Detect which cell encompasses the target text, then output its [x, y] center coordinate. 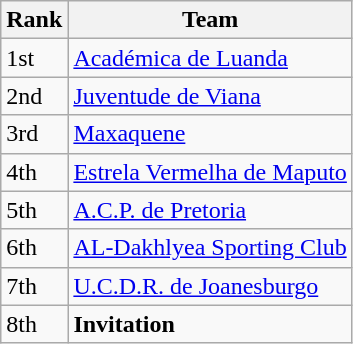
7th [34, 286]
Maxaquene [210, 134]
Rank [34, 20]
Estrela Vermelha de Maputo [210, 172]
1st [34, 58]
Invitation [210, 324]
AL-Dakhlyea Sporting Club [210, 248]
Team [210, 20]
4th [34, 172]
5th [34, 210]
6th [34, 248]
Juventude de Viana [210, 96]
3rd [34, 134]
2nd [34, 96]
U.C.D.R. de Joanesburgo [210, 286]
A.C.P. de Pretoria [210, 210]
Académica de Luanda [210, 58]
8th [34, 324]
